Detect which cell encompasses the target text, then output its [X, Y] center coordinate. 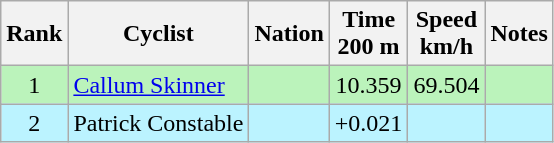
Callum Skinner [158, 85]
Rank [34, 34]
Nation [289, 34]
2 [34, 123]
69.504 [446, 85]
Cyclist [158, 34]
Speedkm/h [446, 34]
+0.021 [368, 123]
1 [34, 85]
Patrick Constable [158, 123]
Time200 m [368, 34]
10.359 [368, 85]
Notes [519, 34]
